Return the [X, Y] coordinate for the center point of the cell that contains the specified text.  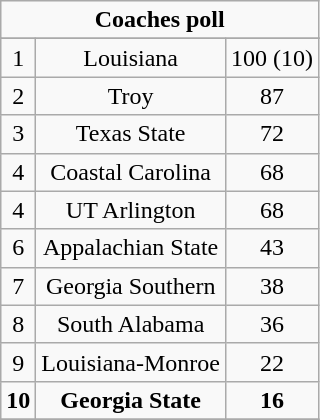
22 [272, 362]
3 [18, 134]
Coaches poll [160, 20]
Louisiana [131, 58]
8 [18, 324]
Georgia State [131, 400]
38 [272, 286]
10 [18, 400]
87 [272, 96]
43 [272, 248]
100 (10) [272, 58]
UT Arlington [131, 210]
Louisiana-Monroe [131, 362]
South Alabama [131, 324]
Coastal Carolina [131, 172]
6 [18, 248]
2 [18, 96]
9 [18, 362]
72 [272, 134]
1 [18, 58]
16 [272, 400]
36 [272, 324]
7 [18, 286]
Appalachian State [131, 248]
Georgia Southern [131, 286]
Texas State [131, 134]
Troy [131, 96]
